Capture the cell that displays the provided text and extract its [x, y] central coordinate. 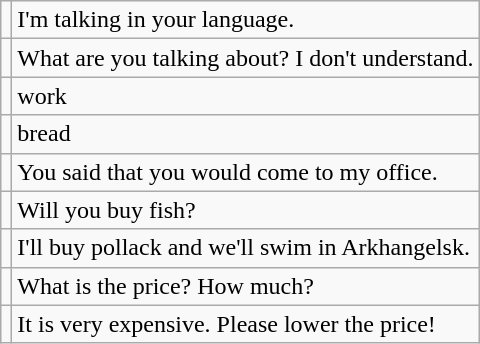
Will you buy fish? [246, 210]
You said that you would come to my office. [246, 172]
What is the price? How much? [246, 286]
work [246, 96]
I'm talking in your language. [246, 20]
bread [246, 134]
It is very expensive. Please lower the price! [246, 324]
What are you talking about? I don't understand. [246, 58]
I'll buy pollack and we'll swim in Arkhangelsk. [246, 248]
